Output the [X, Y] coordinate of the center of the cell containing the given text.  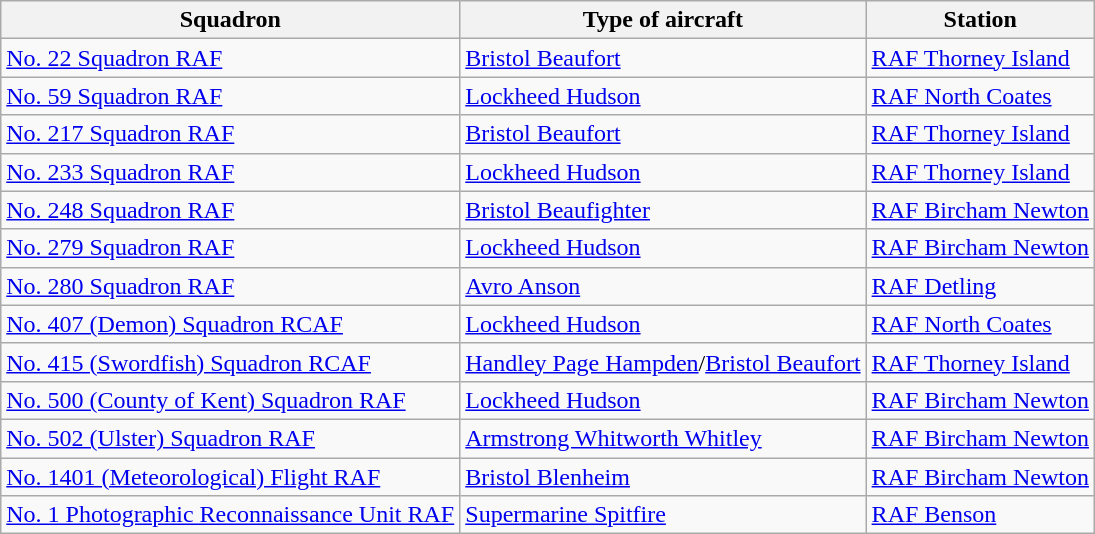
No. 280 Squadron RAF [230, 286]
Armstrong Whitworth Whitley [663, 438]
Station [980, 20]
No. 1 Photographic Reconnaissance Unit RAF [230, 515]
Supermarine Spitfire [663, 515]
No. 279 Squadron RAF [230, 248]
No. 217 Squadron RAF [230, 134]
No. 1401 (Meteorological) Flight RAF [230, 477]
Type of aircraft [663, 20]
No. 248 Squadron RAF [230, 210]
Avro Anson [663, 286]
No. 502 (Ulster) Squadron RAF [230, 438]
No. 59 Squadron RAF [230, 96]
RAF Benson [980, 515]
No. 415 (Swordfish) Squadron RCAF [230, 362]
Bristol Beaufighter [663, 210]
No. 22 Squadron RAF [230, 58]
Handley Page Hampden/Bristol Beaufort [663, 362]
Bristol Blenheim [663, 477]
No. 500 (County of Kent) Squadron RAF [230, 400]
No. 407 (Demon) Squadron RCAF [230, 324]
Squadron [230, 20]
No. 233 Squadron RAF [230, 172]
RAF Detling [980, 286]
